Capture the cell that displays the provided text and extract its [X, Y] central coordinate. 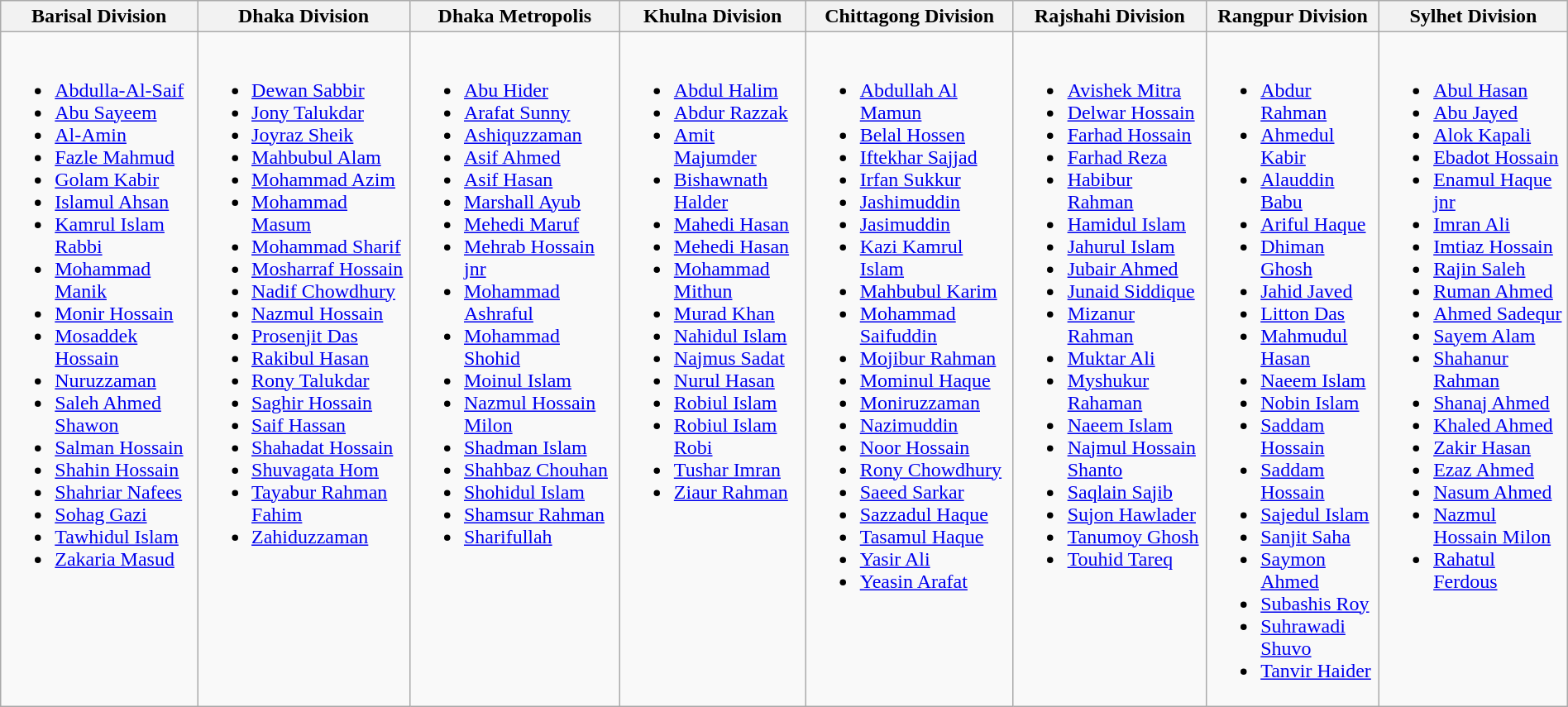
Rangpur Division [1293, 17]
Dhaka Metropolis [514, 17]
Khulna Division [713, 17]
Dhaka Division [304, 17]
Barisal Division [99, 17]
Chittagong Division [910, 17]
Rajshahi Division [1110, 17]
Sylhet Division [1474, 17]
